Extract the (X, Y) coordinate from the center of the cell holding the provided text.  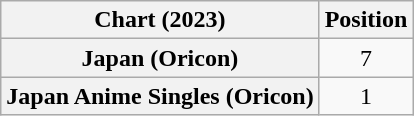
1 (366, 96)
Japan Anime Singles (Oricon) (160, 96)
Position (366, 20)
7 (366, 58)
Chart (2023) (160, 20)
Japan (Oricon) (160, 58)
